Output the (x, y) coordinate of the center of the cell containing the given text.  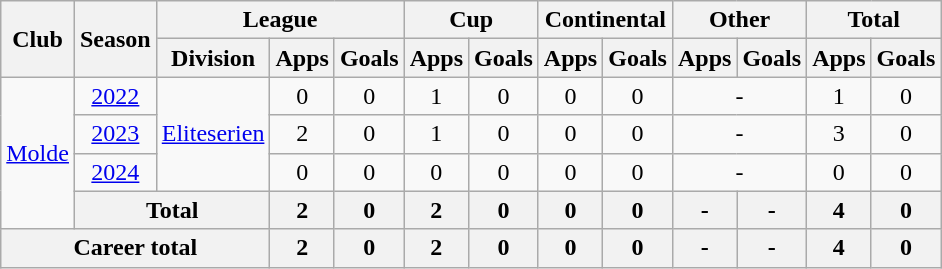
Other (739, 20)
Continental (605, 20)
2022 (115, 96)
League (280, 20)
Cup (471, 20)
2023 (115, 134)
Molde (38, 153)
Career total (136, 248)
Division (213, 58)
Club (38, 39)
Eliteserien (213, 134)
3 (839, 134)
Season (115, 39)
2024 (115, 172)
